Output the (X, Y) coordinate of the center of the cell containing the given text.  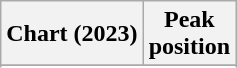
Chart (2023) (72, 34)
Peakposition (189, 34)
